Locate the cell with the specified text and output its (x, y) center coordinate. 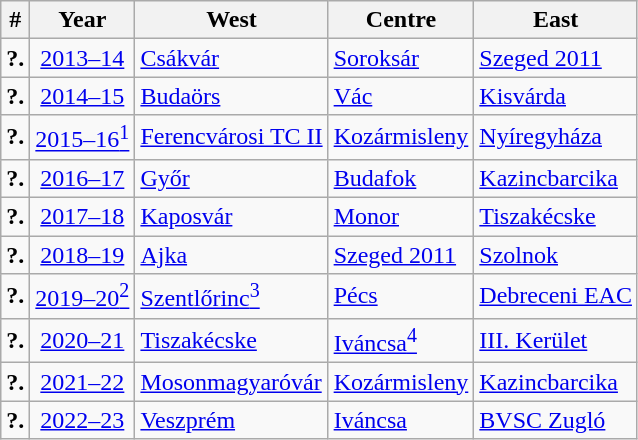
East (556, 20)
2018–19 (82, 255)
Debreceni EAC (556, 296)
III. Kerület (556, 340)
Mosonmagyaróvár (232, 382)
Pécs (401, 296)
2013–14 (82, 58)
2014–15 (82, 96)
Ajka (232, 255)
2020–21 (82, 340)
Vác (401, 96)
Veszprém (232, 420)
Kaposvár (232, 217)
2016–17 (82, 178)
2019–202 (82, 296)
Szolnok (556, 255)
Ferencvárosi TC II (232, 138)
2017–18 (82, 217)
Budafok (401, 178)
Győr (232, 178)
Kisvárda (556, 96)
Monor (401, 217)
Nyíregyháza (556, 138)
Csákvár (232, 58)
Iváncsa4 (401, 340)
Centre (401, 20)
Soroksár (401, 58)
2015–161 (82, 138)
Szentlőrinc3 (232, 296)
BVSC Zugló (556, 420)
# (16, 20)
West (232, 20)
2022–23 (82, 420)
Budaörs (232, 96)
Year (82, 20)
2021–22 (82, 382)
Iváncsa (401, 420)
